Pinpoint the cell where the given text exists, returning its (x, y) midpoint coordinate. 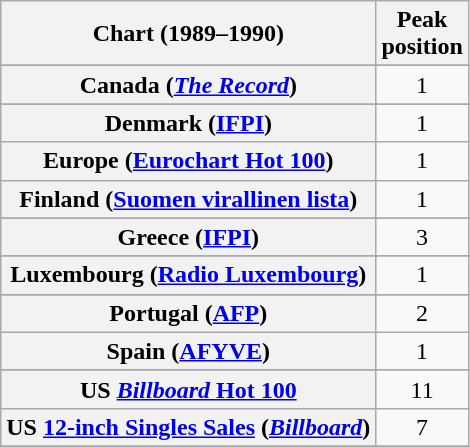
US Billboard Hot 100 (188, 389)
Peakposition (422, 34)
11 (422, 389)
Luxembourg (Radio Luxembourg) (188, 275)
2 (422, 313)
Greece (IFPI) (188, 237)
Finland (Suomen virallinen lista) (188, 199)
Spain (AFYVE) (188, 351)
Portugal (AFP) (188, 313)
7 (422, 427)
3 (422, 237)
Chart (1989–1990) (188, 34)
Denmark (IFPI) (188, 123)
Europe (Eurochart Hot 100) (188, 161)
Canada (The Record) (188, 85)
US 12-inch Singles Sales (Billboard) (188, 427)
